Return [x, y] of the center of cell containing provided text 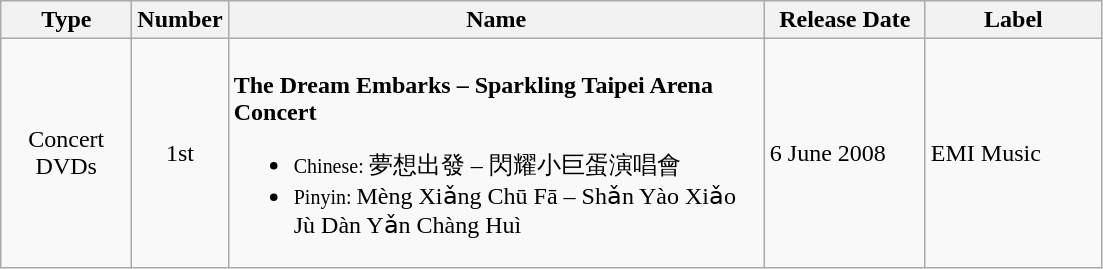
Type [66, 20]
Release Date [844, 20]
The Dream Embarks – Sparkling Taipei Arena ConcertChinese: 夢想出發 – 閃耀小巨蛋演唱會Pinyin: Mèng Xiǎng Chū Fā – Shǎn Yào Xiǎo Jù Dàn Yǎn Chàng Huì [496, 154]
Name [496, 20]
Number [180, 20]
1st [180, 154]
6 June 2008 [844, 154]
Label [1013, 20]
Concert DVDs [66, 154]
EMI Music [1013, 154]
